Scan for the cell matching the given text and deliver its (x, y) coordinate at center. 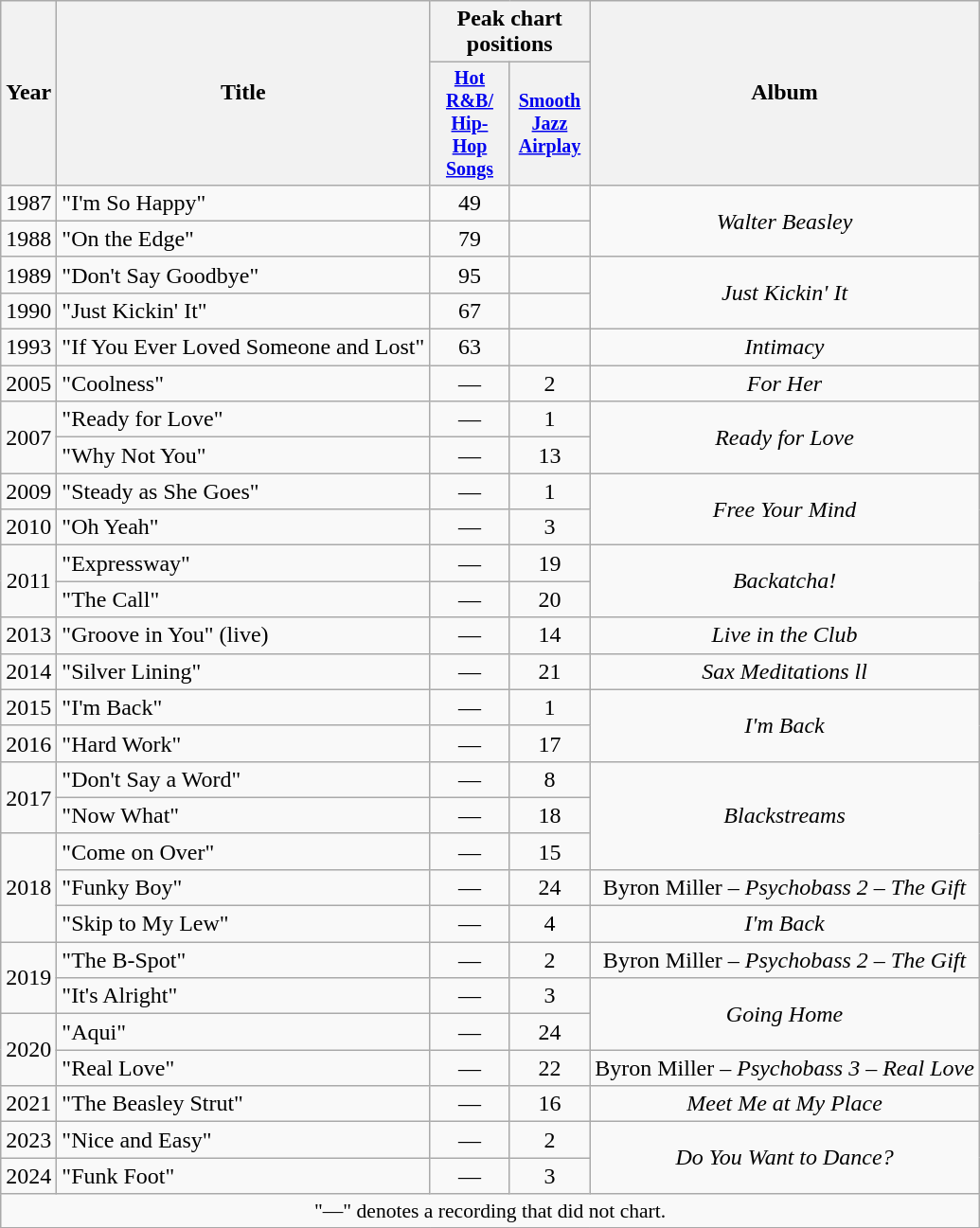
"Coolness" (243, 383)
4 (549, 924)
Walter Beasley (785, 221)
Smooth JazzAirplay (549, 123)
Blackstreams (785, 815)
15 (549, 851)
"Ready for Love" (243, 419)
"Why Not You" (243, 455)
2011 (28, 581)
"Silver Lining" (243, 671)
Hot R&B/Hip-HopSongs (470, 123)
1988 (28, 239)
2009 (28, 491)
2019 (28, 978)
"Funky Boy" (243, 887)
19 (549, 563)
22 (549, 1068)
Title (243, 93)
2005 (28, 383)
67 (470, 311)
Just Kickin' It (785, 293)
Sax Meditations ll (785, 671)
"Just Kickin' It" (243, 311)
63 (470, 347)
Live in the Club (785, 635)
17 (549, 743)
Peak chart positions (509, 32)
"Don't Say a Word" (243, 779)
13 (549, 455)
2013 (28, 635)
"Now What" (243, 815)
"Nice and Easy" (243, 1140)
16 (549, 1104)
"Steady as She Goes" (243, 491)
Year (28, 93)
"The Beasley Strut" (243, 1104)
Album (785, 93)
"Skip to My Lew" (243, 924)
"Hard Work" (243, 743)
For Her (785, 383)
2007 (28, 437)
21 (549, 671)
"Don't Say Goodbye" (243, 275)
Backatcha! (785, 581)
14 (549, 635)
2010 (28, 527)
"I'm So Happy" (243, 203)
20 (549, 599)
"I'm Back" (243, 707)
"Oh Yeah" (243, 527)
2017 (28, 797)
"Real Love" (243, 1068)
1987 (28, 203)
2014 (28, 671)
Do You Want to Dance? (785, 1158)
Meet Me at My Place (785, 1104)
Byron Miller – Psychobass 3 – Real Love (785, 1068)
2016 (28, 743)
Free Your Mind (785, 509)
Ready for Love (785, 437)
49 (470, 203)
"If You Ever Loved Someone and Lost" (243, 347)
"—" denotes a recording that did not chart. (490, 1211)
18 (549, 815)
8 (549, 779)
"Come on Over" (243, 851)
2023 (28, 1140)
2018 (28, 887)
"The Call" (243, 599)
79 (470, 239)
1993 (28, 347)
Intimacy (785, 347)
"Expressway" (243, 563)
"The B-Spot" (243, 960)
95 (470, 275)
2021 (28, 1104)
"Funk Foot" (243, 1176)
2020 (28, 1050)
2024 (28, 1176)
"On the Edge" (243, 239)
1989 (28, 275)
Going Home (785, 1014)
"Aqui" (243, 1032)
1990 (28, 311)
"Groove in You" (live) (243, 635)
2015 (28, 707)
"It's Alright" (243, 996)
